Scan for the cell matching the given text and deliver its (x, y) coordinate at center. 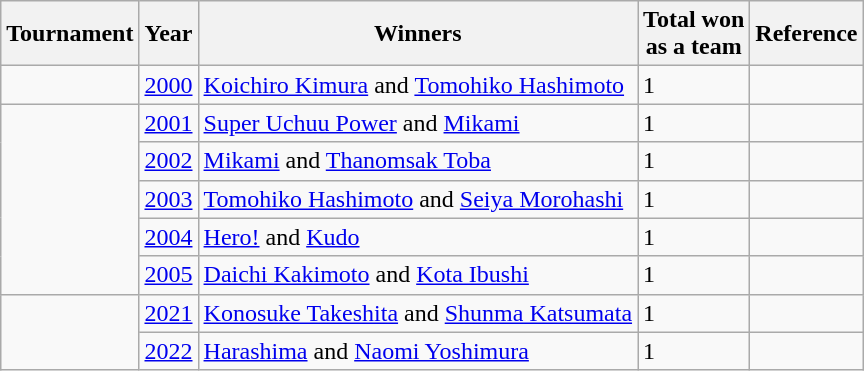
Daichi Kakimoto and Kota Ibushi (418, 275)
Winners (418, 34)
Total wonas a team (694, 34)
Tomohiko Hashimoto and Seiya Morohashi (418, 199)
Tournament (70, 34)
Year (168, 34)
2022 (168, 351)
2003 (168, 199)
2001 (168, 123)
Harashima and Naomi Yoshimura (418, 351)
2005 (168, 275)
2000 (168, 85)
Konosuke Takeshita and Shunma Katsumata (418, 313)
2004 (168, 237)
Mikami and Thanomsak Toba (418, 161)
Super Uchuu Power and Mikami (418, 123)
2021 (168, 313)
Reference (806, 34)
2002 (168, 161)
Koichiro Kimura and Tomohiko Hashimoto (418, 85)
Hero! and Kudo (418, 237)
